Provide the [x, y] coordinate of the cell's center where the given text is located.  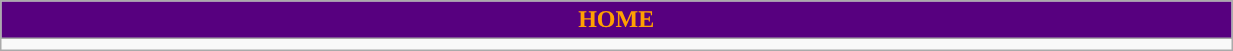
HOME [616, 20]
